Provide the (x, y) coordinate of the cell's center where the given text is located.  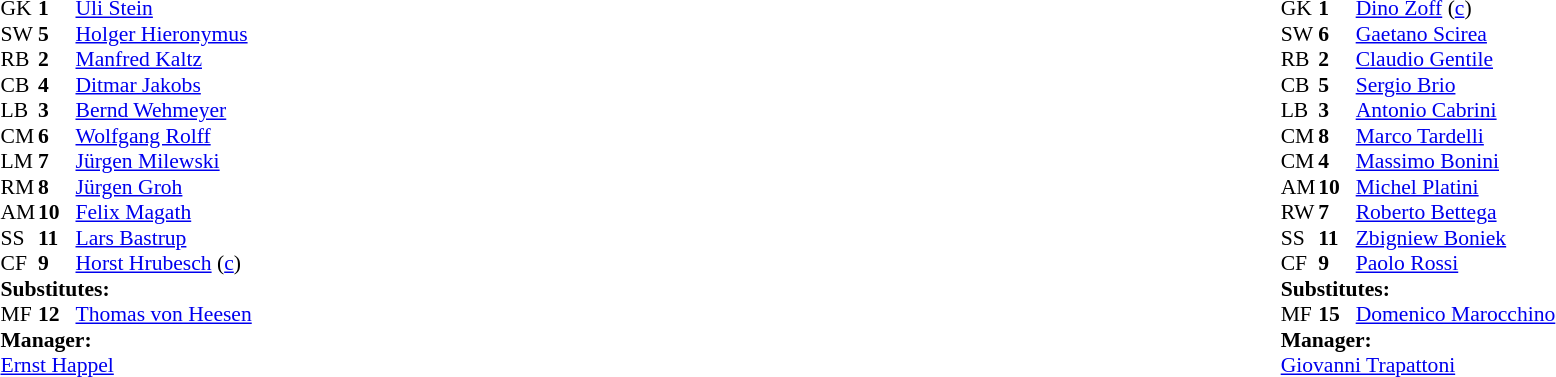
Gaetano Scirea (1456, 34)
Horst Hrubesch (c) (164, 263)
15 (1337, 315)
Michel Platini (1456, 187)
RW (1300, 213)
Massimo Bonini (1456, 161)
Sergio Brio (1456, 85)
Claudio Gentile (1456, 59)
Zbigniew Boniek (1456, 238)
Marco Tardelli (1456, 136)
Antonio Cabrini (1456, 111)
12 (57, 315)
Lars Bastrup (164, 238)
Paolo Rossi (1456, 263)
Felix Magath (164, 213)
LM (19, 161)
Jürgen Groh (164, 187)
Bernd Wehmeyer (164, 111)
Domenico Marocchino (1456, 315)
Manfred Kaltz (164, 59)
RM (19, 187)
Jürgen Milewski (164, 161)
Wolfgang Rolff (164, 136)
Roberto Bettega (1456, 213)
Ditmar Jakobs (164, 85)
Thomas von Heesen (164, 315)
Holger Hieronymus (164, 34)
